Pinpoint the cell where the given text exists, returning its (x, y) midpoint coordinate. 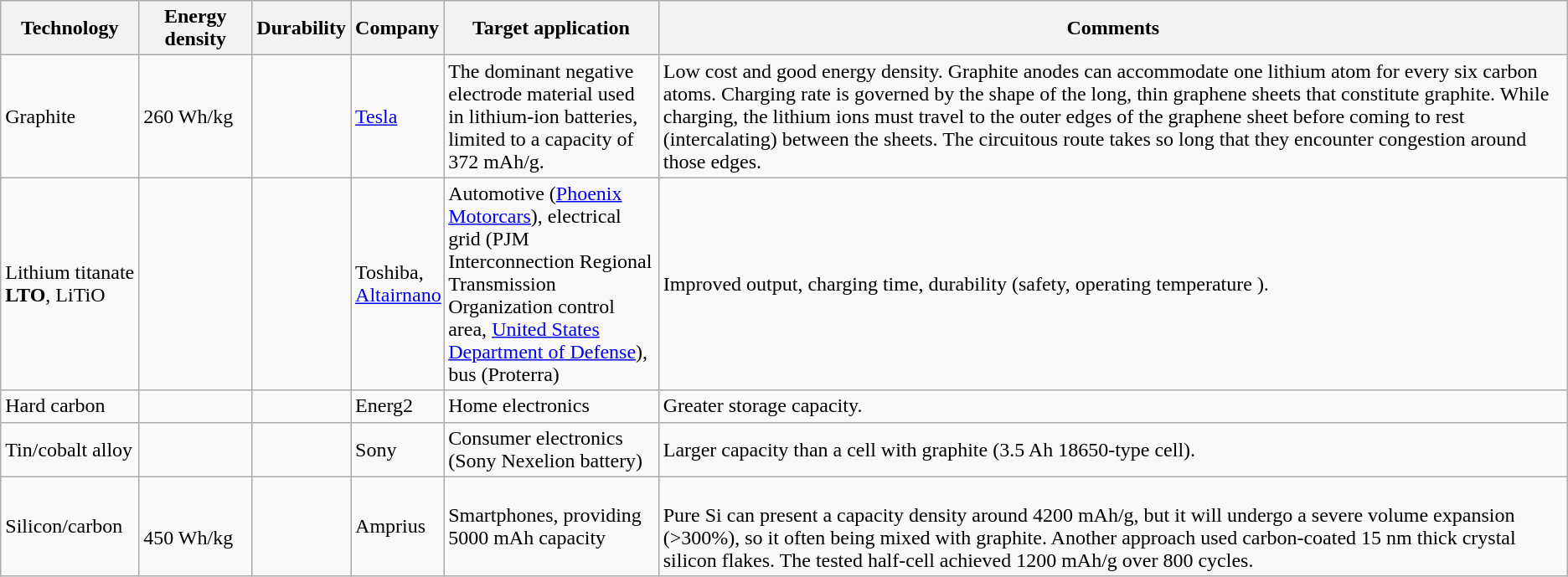
Consumer electronics (Sony Nexelion battery) (551, 449)
Smartphones, providing 5000 mAh capacity (551, 526)
Durability (302, 28)
Energy density (196, 28)
Sony (397, 449)
Amprius (397, 526)
Toshiba, Altairnano (397, 284)
450 Wh/kg (196, 526)
Greater storage capacity. (1112, 406)
Target application (551, 28)
Hard carbon (70, 406)
Graphite (70, 116)
260 Wh/kg (196, 116)
Tin/cobalt alloy (70, 449)
Comments (1112, 28)
The dominant negative electrode material used in lithium-ion batteries, limited to a capacity of 372 mAh/g. (551, 116)
Silicon/carbon (70, 526)
Company (397, 28)
Improved output, charging time, durability (safety, operating temperature ). (1112, 284)
Home electronics (551, 406)
Lithium titanateLTO, LiTiO (70, 284)
Tesla (397, 116)
Technology (70, 28)
Energ2 (397, 406)
Larger capacity than a cell with graphite (3.5 Ah 18650-type cell). (1112, 449)
